Detect which cell encompasses the target text, then output its (X, Y) center coordinate. 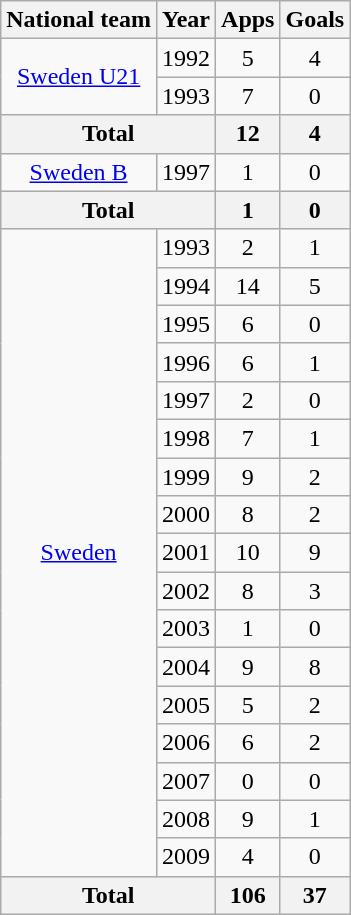
National team (79, 20)
Sweden (79, 552)
14 (248, 286)
1995 (186, 324)
Apps (248, 20)
1999 (186, 477)
Year (186, 20)
106 (248, 895)
2006 (186, 743)
2003 (186, 629)
2004 (186, 667)
Sweden B (79, 172)
12 (248, 134)
10 (248, 553)
2007 (186, 781)
2001 (186, 553)
3 (315, 591)
1996 (186, 362)
Sweden U21 (79, 77)
2009 (186, 857)
Goals (315, 20)
2002 (186, 591)
1994 (186, 286)
2000 (186, 515)
2005 (186, 705)
2008 (186, 819)
1992 (186, 58)
1998 (186, 438)
37 (315, 895)
